For the text-containing cell, return its midpoint in [X, Y] coordinate format. 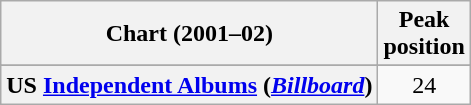
Chart (2001–02) [190, 34]
Peakposition [424, 34]
US Independent Albums (Billboard) [190, 85]
24 [424, 85]
